From the cell containing the given text, extract its center point as (X, Y) coordinate. 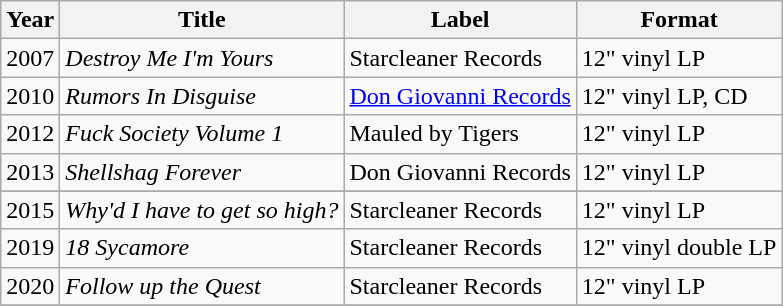
Shellshag Forever (202, 172)
Destroy Me I'm Yours (202, 58)
2012 (30, 134)
Why'd I have to get so high? (202, 210)
2013 (30, 172)
Format (679, 20)
Mauled by Tigers (460, 134)
2010 (30, 96)
Rumors In Disguise (202, 96)
18 Sycamore (202, 248)
Fuck Society Volume 1 (202, 134)
Label (460, 20)
Year (30, 20)
12" vinyl LP, CD (679, 96)
Title (202, 20)
2007 (30, 58)
12" vinyl double LP (679, 248)
2020 (30, 286)
Follow up the Quest (202, 286)
2015 (30, 210)
2019 (30, 248)
